Determine the [x, y] coordinate at the center of the cell enclosing the given text.  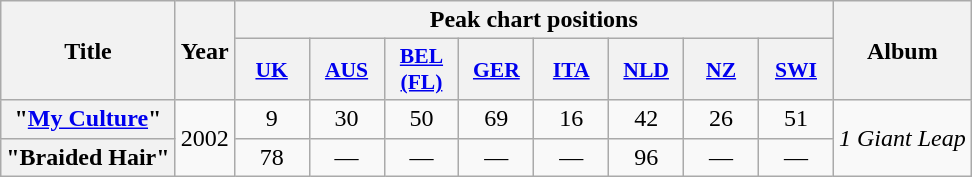
UK [272, 70]
NZ [722, 70]
26 [722, 119]
2002 [204, 138]
Album [902, 50]
78 [272, 157]
30 [346, 119]
ITA [572, 70]
NLD [646, 70]
51 [796, 119]
SWI [796, 70]
9 [272, 119]
16 [572, 119]
1 Giant Leap [902, 138]
96 [646, 157]
50 [422, 119]
BEL(FL) [422, 70]
42 [646, 119]
"My Culture" [88, 119]
"Braided Hair" [88, 157]
Year [204, 50]
Title [88, 50]
69 [496, 119]
Peak chart positions [534, 20]
GER [496, 70]
AUS [346, 70]
